Scan for the cell matching the given text and deliver its [X, Y] coordinate at center. 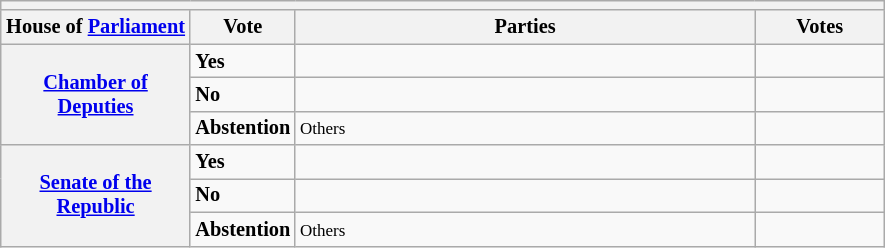
House of Parliament [96, 27]
Senate of the Republic [96, 196]
Votes [820, 27]
Vote [242, 27]
Parties [525, 27]
Chamber of Deputies [96, 94]
